Output the [X, Y] coordinate of the center of the cell containing the given text.  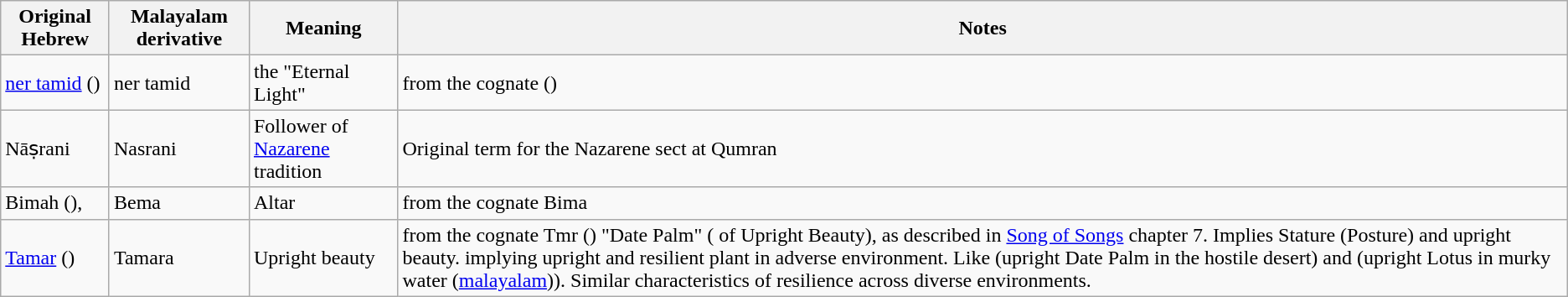
from the cognate Bima [983, 203]
ner tamid () [55, 82]
Original Hebrew [55, 29]
Malayalam derivative [179, 29]
Bimah (), [55, 203]
Upright beauty [323, 258]
Nāṣrani [55, 148]
Altar [323, 203]
Tamar () [55, 258]
Original term for the Nazarene sect at Qumran [983, 148]
Tamara [179, 258]
the "Eternal Light" [323, 82]
Follower of Nazarene tradition [323, 148]
ner tamid [179, 82]
Notes [983, 29]
Meaning [323, 29]
Bema [179, 203]
from the cognate () [983, 82]
Nasrani [179, 148]
